Identify which cell holds the provided text, then report its [x, y] central coordinate. 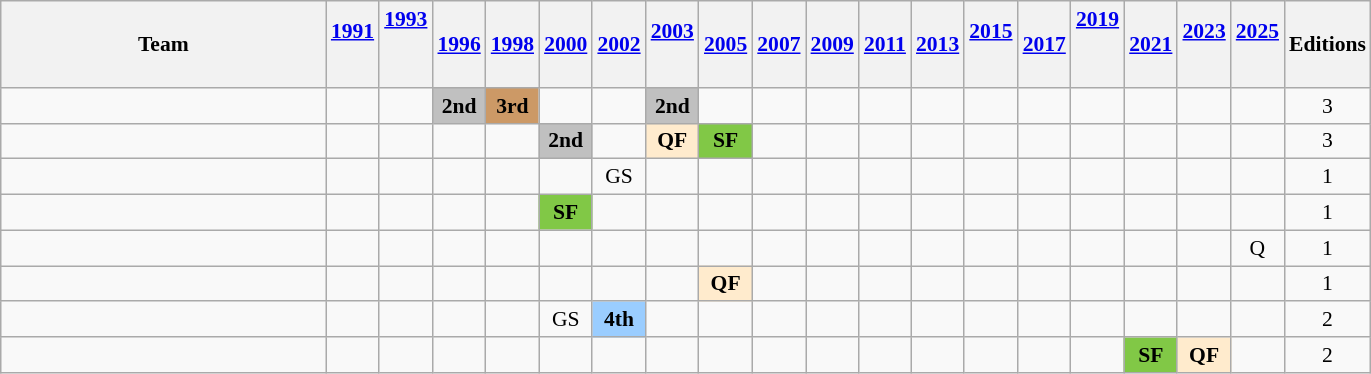
2002 [618, 44]
2015 [990, 44]
2009 [832, 44]
2021 [1150, 44]
1991 [352, 44]
1993 [406, 44]
1998 [512, 44]
Editions [1328, 44]
2003 [672, 44]
2017 [1044, 44]
2023 [1204, 44]
2007 [778, 44]
2011 [885, 44]
3rd [512, 106]
1996 [458, 44]
2013 [938, 44]
2000 [566, 44]
2005 [726, 44]
Q [1258, 248]
2019 [1098, 44]
Team [164, 44]
4th [618, 320]
2025 [1258, 44]
